Extract the [X, Y] coordinate from the center of the cell holding the provided text.  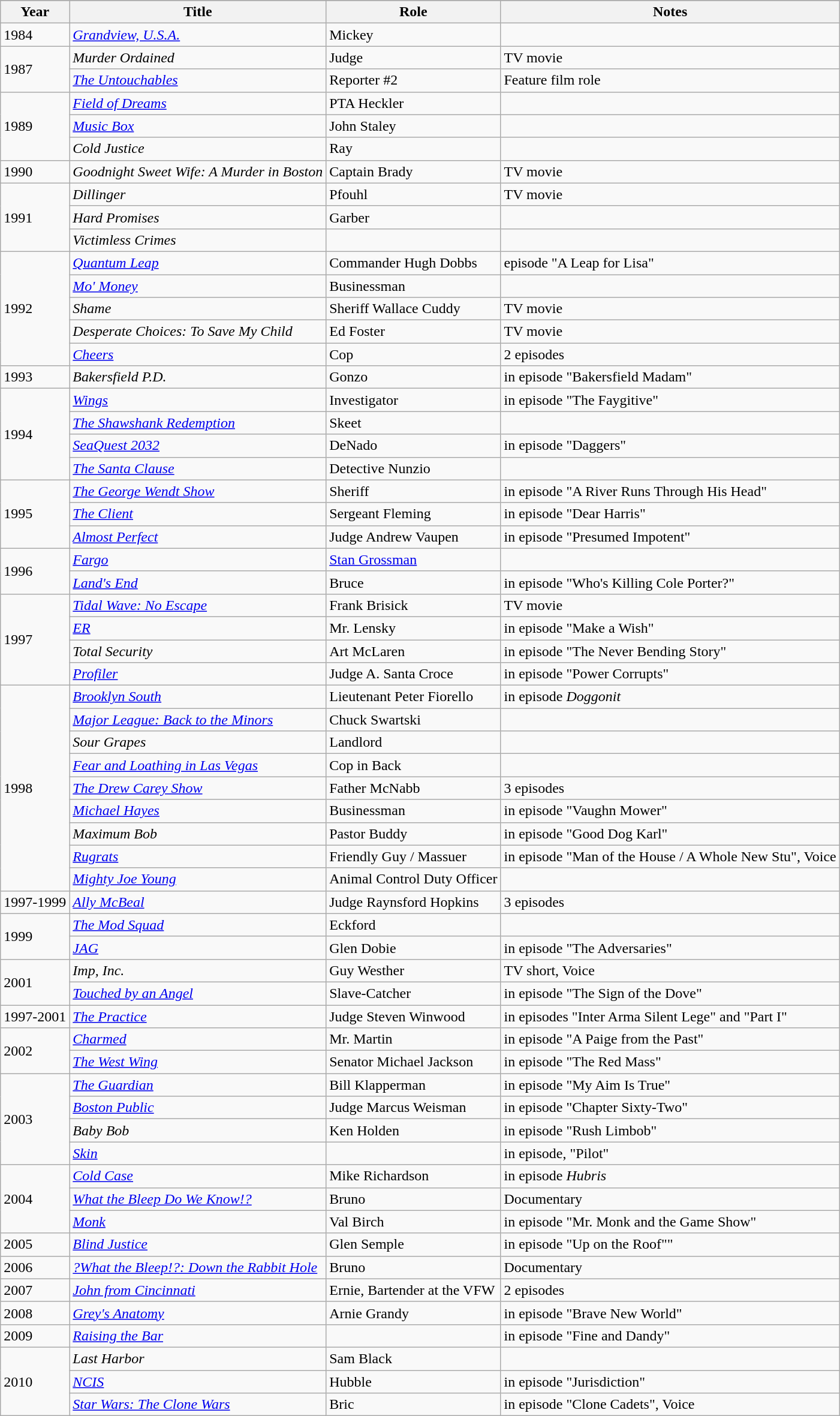
in episode "Rush Limbob" [670, 1131]
in episode "Mr. Monk and the Game Show" [670, 1222]
Cheers [198, 354]
2001 [35, 982]
The Shawshank Redemption [198, 423]
in episode "Chapter Sixty-Two" [670, 1108]
Senator Michael Jackson [414, 1062]
2008 [35, 1313]
Last Harbor [198, 1358]
in episode "Dear Harris" [670, 514]
in episode "Jurisdiction" [670, 1381]
Maximum Bob [198, 834]
Quantum Leap [198, 263]
in episode "Who's Killing Cole Porter?" [670, 582]
Glen Dobie [414, 948]
Title [198, 12]
1991 [35, 217]
Wings [198, 400]
Judge A. Santa Croce [414, 674]
in episode "Make a Wish" [670, 628]
Sheriff [414, 491]
Star Wars: The Clone Wars [198, 1405]
Mike Richardson [414, 1176]
Gonzo [414, 377]
Goodnight Sweet Wife: A Murder in Boston [198, 172]
Investigator [414, 400]
in episode "The Faygitive" [670, 400]
2006 [35, 1267]
1994 [35, 434]
in episode "Man of the House / A Whole New Stu", Voice [670, 856]
1997 [35, 639]
Charmed [198, 1039]
Cop in Back [414, 765]
in episode "A Paige from the Past" [670, 1039]
Mr. Lensky [414, 628]
in episode "Fine and Dandy" [670, 1336]
Father McNabb [414, 788]
Skeet [414, 423]
The Guardian [198, 1085]
Sam Black [414, 1358]
Ally McBeal [198, 902]
Judge [414, 58]
The Mod Squad [198, 925]
Shame [198, 309]
in episode "My Aim Is True" [670, 1085]
Fargo [198, 560]
Judge Steven Winwood [414, 1017]
1984 [35, 35]
Notes [670, 12]
What the Bleep Do We Know!? [198, 1199]
Reporter #2 [414, 80]
Touched by an Angel [198, 993]
Detective Nunzio [414, 468]
Role [414, 12]
Mr. Martin [414, 1039]
in episode "Daggers" [670, 446]
The Untouchables [198, 80]
Feature film role [670, 80]
Pfouhl [414, 194]
Total Security [198, 651]
ER [198, 628]
2007 [35, 1290]
Captain Brady [414, 172]
Michael Hayes [198, 811]
Baby Bob [198, 1131]
The West Wing [198, 1062]
2004 [35, 1199]
Guy Westher [414, 970]
Raising the Bar [198, 1336]
2010 [35, 1381]
Tidal Wave: No Escape [198, 605]
Profiler [198, 674]
Frank Brisick [414, 605]
JAG [198, 948]
Murder Ordained [198, 58]
in episode, "Pilot" [670, 1153]
Boston Public [198, 1108]
Lieutenant Peter Fiorello [414, 697]
2002 [35, 1051]
Blind Justice [198, 1244]
2009 [35, 1336]
Judge Andrew Vaupen [414, 537]
Skin [198, 1153]
Chuck Swartski [414, 720]
Hard Promises [198, 217]
Sheriff Wallace Cuddy [414, 309]
Dillinger [198, 194]
Ken Holden [414, 1131]
Mighty Joe Young [198, 879]
Animal Control Duty Officer [414, 879]
episode "A Leap for Lisa" [670, 263]
Cold Case [198, 1176]
Hubble [414, 1381]
The George Wendt Show [198, 491]
Stan Grossman [414, 560]
in episode "Presumed Impotent" [670, 537]
The Santa Clause [198, 468]
Major League: Back to the Minors [198, 720]
in episode "Bakersfield Madam" [670, 377]
Desperate Choices: To Save My Child [198, 332]
Victimless Crimes [198, 240]
1990 [35, 172]
Ray [414, 149]
Music Box [198, 126]
DeNado [414, 446]
1997-1999 [35, 902]
Bill Klapperman [414, 1085]
Rugrats [198, 856]
in episode Hubris [670, 1176]
Commander Hugh Dobbs [414, 263]
Art McLaren [414, 651]
1989 [35, 126]
1993 [35, 377]
Bakersfield P.D. [198, 377]
Mickey [414, 35]
Brooklyn South [198, 697]
Fear and Loathing in Las Vegas [198, 765]
Year [35, 12]
Ed Foster [414, 332]
Eckford [414, 925]
Arnie Grandy [414, 1313]
in episode "The Adversaries" [670, 948]
Landlord [414, 742]
Imp, Inc. [198, 970]
in episode "A River Runs Through His Head" [670, 491]
Sergeant Fleming [414, 514]
in episode "The Never Bending Story" [670, 651]
2003 [35, 1119]
in episode "Up on the Roof"" [670, 1244]
in episode "Brave New World" [670, 1313]
Pastor Buddy [414, 834]
1995 [35, 514]
in episode Doggonit [670, 697]
1987 [35, 69]
in episode "Power Corrupts" [670, 674]
SeaQuest 2032 [198, 446]
1992 [35, 308]
Bric [414, 1405]
Land's End [198, 582]
Judge Raynsford Hopkins [414, 902]
1998 [35, 788]
2005 [35, 1244]
The Drew Carey Show [198, 788]
Monk [198, 1222]
Grandview, U.S.A. [198, 35]
Glen Semple [414, 1244]
John from Cincinnati [198, 1290]
Sour Grapes [198, 742]
John Staley [414, 126]
Field of Dreams [198, 103]
The Practice [198, 1017]
Garber [414, 217]
TV short, Voice [670, 970]
1997-2001 [35, 1017]
in episode "The Sign of the Dove" [670, 993]
Almost Perfect [198, 537]
Friendly Guy / Massuer [414, 856]
The Client [198, 514]
in episode "Vaughn Mower" [670, 811]
Bruce [414, 582]
Cop [414, 354]
Val Birch [414, 1222]
Mo' Money [198, 286]
Ernie, Bartender at the VFW [414, 1290]
NCIS [198, 1381]
in episode "The Red Mass" [670, 1062]
Judge Marcus Weisman [414, 1108]
1999 [35, 936]
in episode "Good Dog Karl" [670, 834]
Cold Justice [198, 149]
PTA Heckler [414, 103]
1996 [35, 571]
Grey's Anatomy [198, 1313]
?What the Bleep!?: Down the Rabbit Hole [198, 1267]
in episodes "Inter Arma Silent Lege" and "Part I" [670, 1017]
Slave-Catcher [414, 993]
in episode "Clone Cadets", Voice [670, 1405]
